Return the [x, y] coordinate for the center point of the cell that contains the specified text.  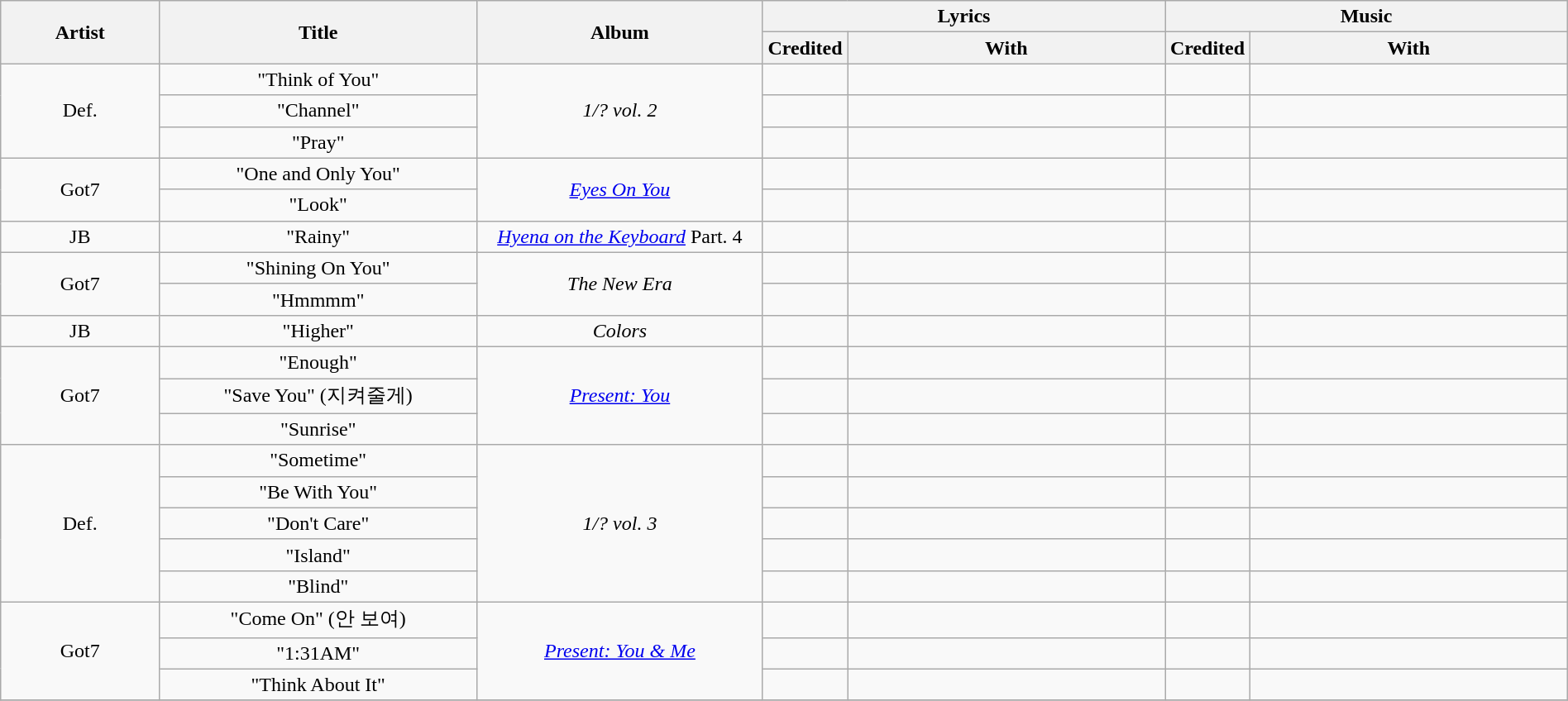
Title [318, 32]
"Blind" [318, 586]
"Island" [318, 555]
"Channel" [318, 111]
1/? vol. 2 [620, 111]
Eyes On You [620, 189]
"Don't Care" [318, 523]
"Be With You" [318, 492]
"Pray" [318, 142]
1/? vol. 3 [620, 523]
"Hmmmm" [318, 299]
Hyena on the Keyboard Part. 4 [620, 236]
"Higher" [318, 331]
"Save You" (지켜줄게) [318, 397]
Present: You & Me [620, 651]
Lyrics [963, 17]
"1:31AM" [318, 653]
Album [620, 32]
The New Era [620, 284]
"Look" [318, 205]
"Come On" (안 보여) [318, 620]
Present: You [620, 395]
Music [1366, 17]
"Think of You" [318, 79]
"Enough" [318, 362]
"Sometime" [318, 460]
"Rainy" [318, 236]
"One and Only You" [318, 174]
"Shining On You" [318, 268]
"Think About It" [318, 684]
"Sunrise" [318, 429]
Artist [80, 32]
Colors [620, 331]
